Return the [X, Y] coordinate for the center point of the cell that contains the specified text.  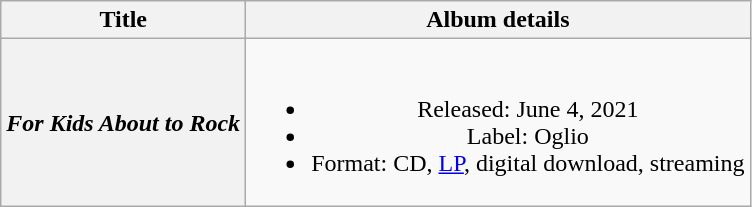
Album details [498, 20]
For Kids About to Rock [124, 122]
Title [124, 20]
Released: June 4, 2021Label: OglioFormat: CD, LP, digital download, streaming [498, 122]
